Capture the cell that displays the provided text and extract its (X, Y) central coordinate. 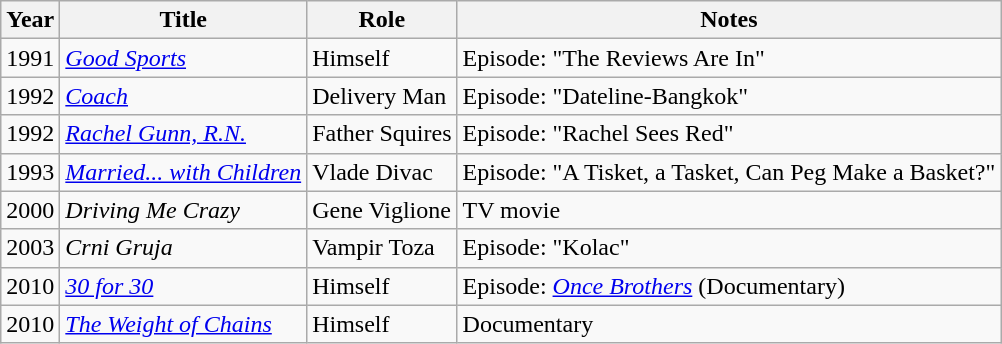
1993 (30, 172)
Coach (184, 96)
Episode: "Rachel Sees Red" (729, 134)
Episode: "Kolac" (729, 248)
Documentary (729, 324)
Crni Gruja (184, 248)
Year (30, 20)
Episode: Once Brothers (Documentary) (729, 286)
Role (382, 20)
Notes (729, 20)
Vlade Divac (382, 172)
1991 (30, 58)
The Weight of Chains (184, 324)
Episode: "A Tisket, a Tasket, Can Peg Make a Basket?" (729, 172)
Good Sports (184, 58)
Episode: "The Reviews Are In" (729, 58)
Father Squires (382, 134)
Vampir Toza (382, 248)
TV movie (729, 210)
Delivery Man (382, 96)
30 for 30 (184, 286)
Married... with Children (184, 172)
Gene Viglione (382, 210)
Title (184, 20)
2000 (30, 210)
Rachel Gunn, R.N. (184, 134)
Episode: "Dateline-Bangkok" (729, 96)
Driving Me Crazy (184, 210)
2003 (30, 248)
